Extract the (x, y) coordinate from the center of the cell holding the provided text.  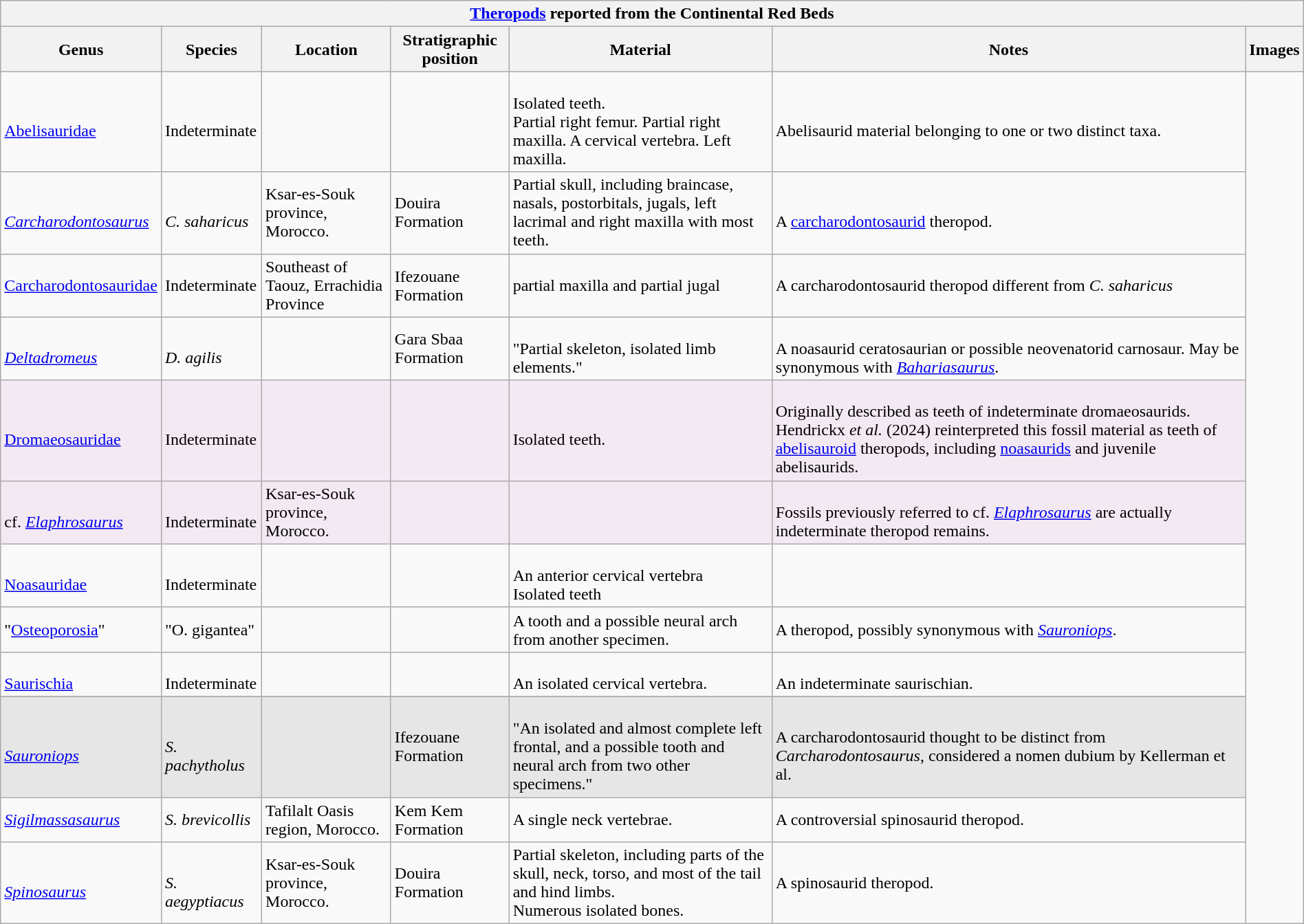
A carcharodontosaurid theropod different from C. saharicus (1008, 285)
Partial skull, including braincase, nasals, postorbitals, jugals, left lacrimal and right maxilla with most teeth. (640, 213)
A carcharodontosaurid thought to be distinct from Carcharodontosaurus, considered a nomen dubium by Kellerman et al. (1008, 747)
Notes (1008, 49)
C. saharicus (211, 213)
"An isolated and almost complete left frontal, and a possible tooth and neural arch from two other specimens." (640, 747)
A carcharodontosaurid theropod. (1008, 213)
Isolated teeth. (640, 430)
S. aegyptiacus (211, 883)
Saurischia (81, 674)
D. agilis (211, 349)
cf. Elaphrosaurus (81, 512)
An isolated cervical vertebra. (640, 674)
A theropod, possibly synonymous with Sauroniops. (1008, 630)
A spinosaurid theropod. (1008, 883)
Spinosaurus (81, 883)
Abelisaurid material belonging to one or two distinct taxa. (1008, 122)
Kem Kem Formation (450, 819)
Sigilmassasaurus (81, 819)
partial maxilla and partial jugal (640, 285)
Images (1274, 49)
Fossils previously referred to cf. Elaphrosaurus are actually indeterminate theropod remains. (1008, 512)
Material (640, 49)
S. pachytholus (211, 747)
A controversial spinosaurid theropod. (1008, 819)
Abelisauridae (81, 122)
S. brevicollis (211, 819)
"O. gigantea" (211, 630)
"Osteoporosia" (81, 630)
Partial skeleton, including parts of the skull, neck, torso, and most of the tail and hind limbs. Numerous isolated bones. (640, 883)
"Partial skeleton, isolated limb elements." (640, 349)
Gara Sbaa Formation (450, 349)
Deltadromeus (81, 349)
An anterior cervical vertebraIsolated teeth (640, 575)
Species (211, 49)
Dromaeosauridae (81, 430)
Noasauridae (81, 575)
Sauroniops (81, 747)
Theropods reported from the Continental Red Beds (652, 14)
Southeast of Taouz, Errachidia Province (327, 285)
Location (327, 49)
A single neck vertebrae. (640, 819)
Stratigraphic position (450, 49)
Isolated teeth.Partial right femur. Partial right maxilla. A cervical vertebra. Left maxilla. (640, 122)
Tafilalt Oasis region, Morocco. (327, 819)
An indeterminate saurischian. (1008, 674)
Genus (81, 49)
Carcharodontosaurus (81, 213)
A tooth and a possible neural arch from another specimen. (640, 630)
A noasaurid ceratosaurian or possible neovenatorid carnosaur. May be synonymous with Bahariasaurus. (1008, 349)
Carcharodontosauridae (81, 285)
